From the cell containing the given text, extract its center point as (x, y) coordinate. 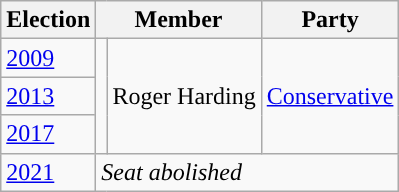
Seat abolished (248, 172)
Election (48, 20)
Conservative (330, 96)
Party (330, 20)
Roger Harding (184, 96)
2017 (48, 134)
2013 (48, 96)
2021 (48, 172)
2009 (48, 58)
Member (178, 20)
